Return (x, y) of the center of cell containing provided text 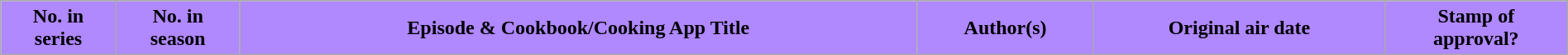
Author(s) (1006, 28)
Stamp ofapproval? (1475, 28)
Original air date (1240, 28)
No. inseason (178, 28)
No. inseries (59, 28)
Episode & Cookbook/Cooking App Title (579, 28)
